Return [x, y] of the center of cell containing provided text 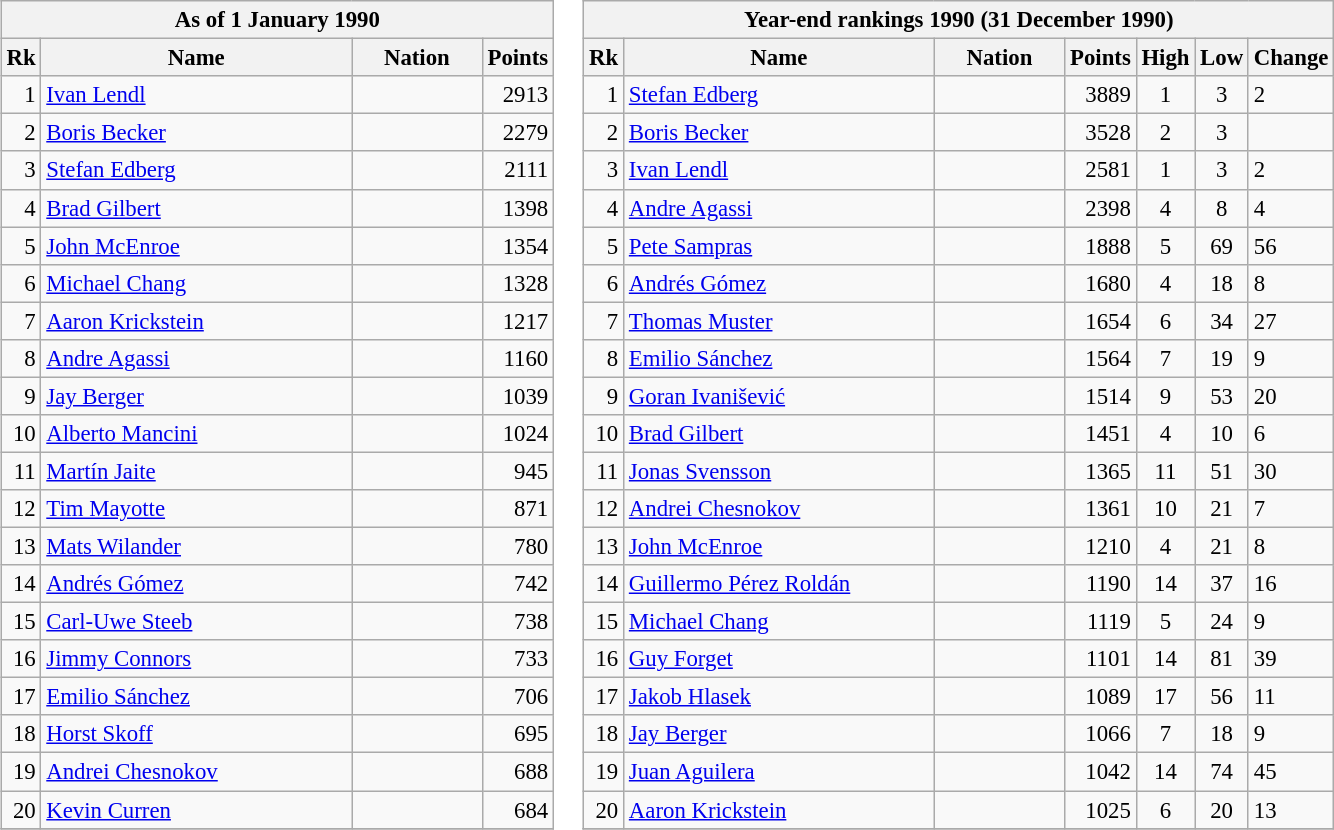
Thomas Muster [780, 321]
2398 [1100, 208]
69 [1222, 246]
Low [1222, 58]
1066 [1100, 734]
Carl-Uwe Steeb [196, 622]
1451 [1100, 434]
1354 [518, 246]
1024 [518, 434]
1025 [1100, 809]
2913 [518, 95]
Martín Jaite [196, 471]
1680 [1100, 283]
1101 [1100, 659]
688 [518, 772]
738 [518, 622]
1039 [518, 396]
1361 [1100, 509]
1328 [518, 283]
74 [1222, 772]
1042 [1100, 772]
780 [518, 546]
706 [518, 697]
Guillermo Pérez Roldán [780, 584]
1089 [1100, 697]
1398 [518, 208]
Year-end rankings 1990 (31 December 1990) [959, 20]
37 [1222, 584]
733 [518, 659]
Horst Skoff [196, 734]
3528 [1100, 133]
34 [1222, 321]
Pete Sampras [780, 246]
Tim Mayotte [196, 509]
Guy Forget [780, 659]
Mats Wilander [196, 546]
53 [1222, 396]
Goran Ivanišević [780, 396]
45 [1290, 772]
945 [518, 471]
695 [518, 734]
Jonas Svensson [780, 471]
As of 1 January 1990 [277, 20]
High [1166, 58]
Kevin Curren [196, 809]
1217 [518, 321]
1365 [1100, 471]
871 [518, 509]
1654 [1100, 321]
81 [1222, 659]
1564 [1100, 358]
3889 [1100, 95]
27 [1290, 321]
1190 [1100, 584]
30 [1290, 471]
Alberto Mancini [196, 434]
1514 [1100, 396]
1119 [1100, 622]
1210 [1100, 546]
684 [518, 809]
2581 [1100, 170]
39 [1290, 659]
1160 [518, 358]
2111 [518, 170]
51 [1222, 471]
1888 [1100, 246]
Juan Aguilera [780, 772]
742 [518, 584]
Change [1290, 58]
2279 [518, 133]
24 [1222, 622]
Jimmy Connors [196, 659]
Jakob Hlasek [780, 697]
